Detect which cell encompasses the target text, then output its (x, y) center coordinate. 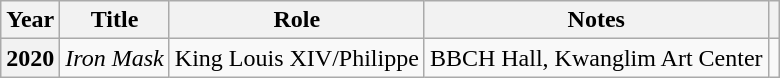
2020 (30, 58)
Year (30, 20)
Iron Mask (115, 58)
Role (296, 20)
King Louis XIV/Philippe (296, 58)
BBCH Hall, Kwanglim Art Center (596, 58)
Title (115, 20)
Notes (596, 20)
